Pinpoint the cell where the given text exists, returning its [x, y] midpoint coordinate. 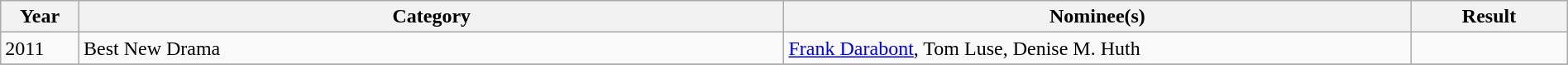
Category [432, 17]
Nominee(s) [1097, 17]
Best New Drama [432, 48]
Year [40, 17]
Frank Darabont, Tom Luse, Denise M. Huth [1097, 48]
Result [1489, 17]
2011 [40, 48]
